Detect which cell encompasses the target text, then output its (X, Y) center coordinate. 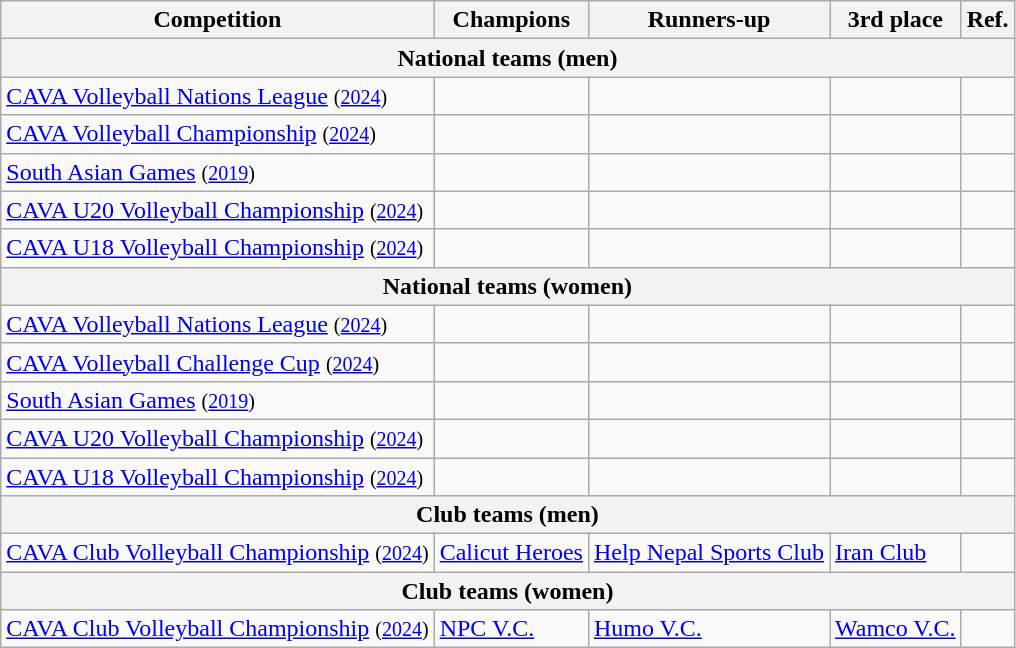
CAVA Volleyball Challenge Cup (2024) (218, 362)
Club teams (women) (508, 591)
Champions (511, 20)
Help Nepal Sports Club (708, 553)
National teams (men) (508, 58)
NPC V.C. (511, 629)
Runners-up (708, 20)
Club teams (men) (508, 515)
Wamco V.C. (896, 629)
3rd place (896, 20)
Humo V.C. (708, 629)
National teams (women) (508, 286)
CAVA Volleyball Championship (2024) (218, 134)
Calicut Heroes (511, 553)
Competition (218, 20)
Iran Club (896, 553)
Ref. (988, 20)
